Determine the (x, y) coordinate at the center of the cell enclosing the given text.  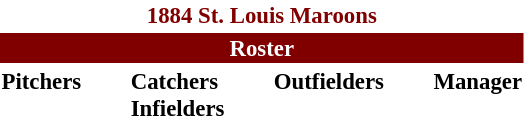
Roster (262, 48)
1884 St. Louis Maroons (262, 15)
